Find where the given text appears and provide that cell's center as [x, y] coordinate. 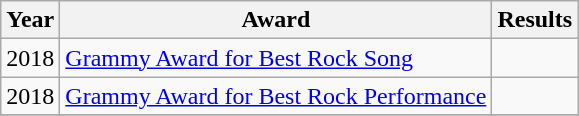
Grammy Award for Best Rock Song [276, 58]
Grammy Award for Best Rock Performance [276, 96]
Year [30, 20]
Results [535, 20]
Award [276, 20]
